Find where the given text appears and provide that cell's center as [X, Y] coordinate. 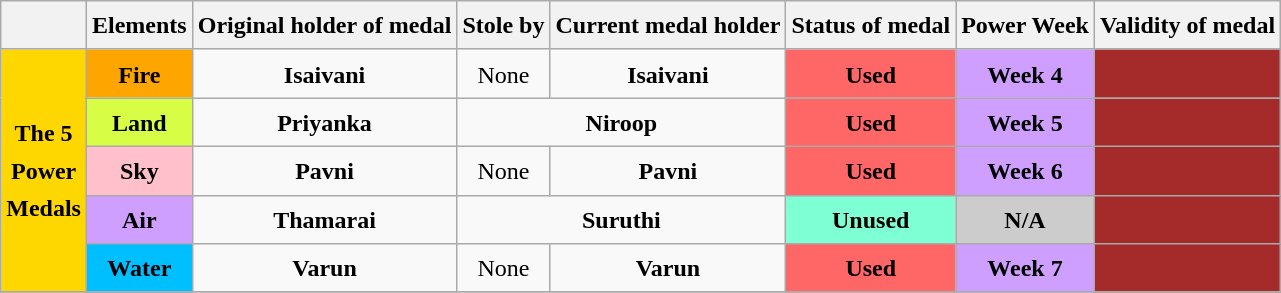
The 5 Power Medals [44, 170]
Week 6 [1026, 170]
Unused [871, 220]
Fire [139, 74]
Week 4 [1026, 74]
Current medal holder [668, 26]
Week 5 [1026, 122]
Priyanka [324, 122]
Elements [139, 26]
Sky [139, 170]
Week 7 [1026, 268]
Thamarai [324, 220]
Air [139, 220]
Water [139, 268]
Stole by [504, 26]
Power Week [1026, 26]
Validity of medal [1187, 26]
Status of medal [871, 26]
Suruthi [622, 220]
Original holder of medal [324, 26]
Land [139, 122]
N/A [1026, 220]
Niroop [622, 122]
